Detect which cell encompasses the target text, then output its (x, y) center coordinate. 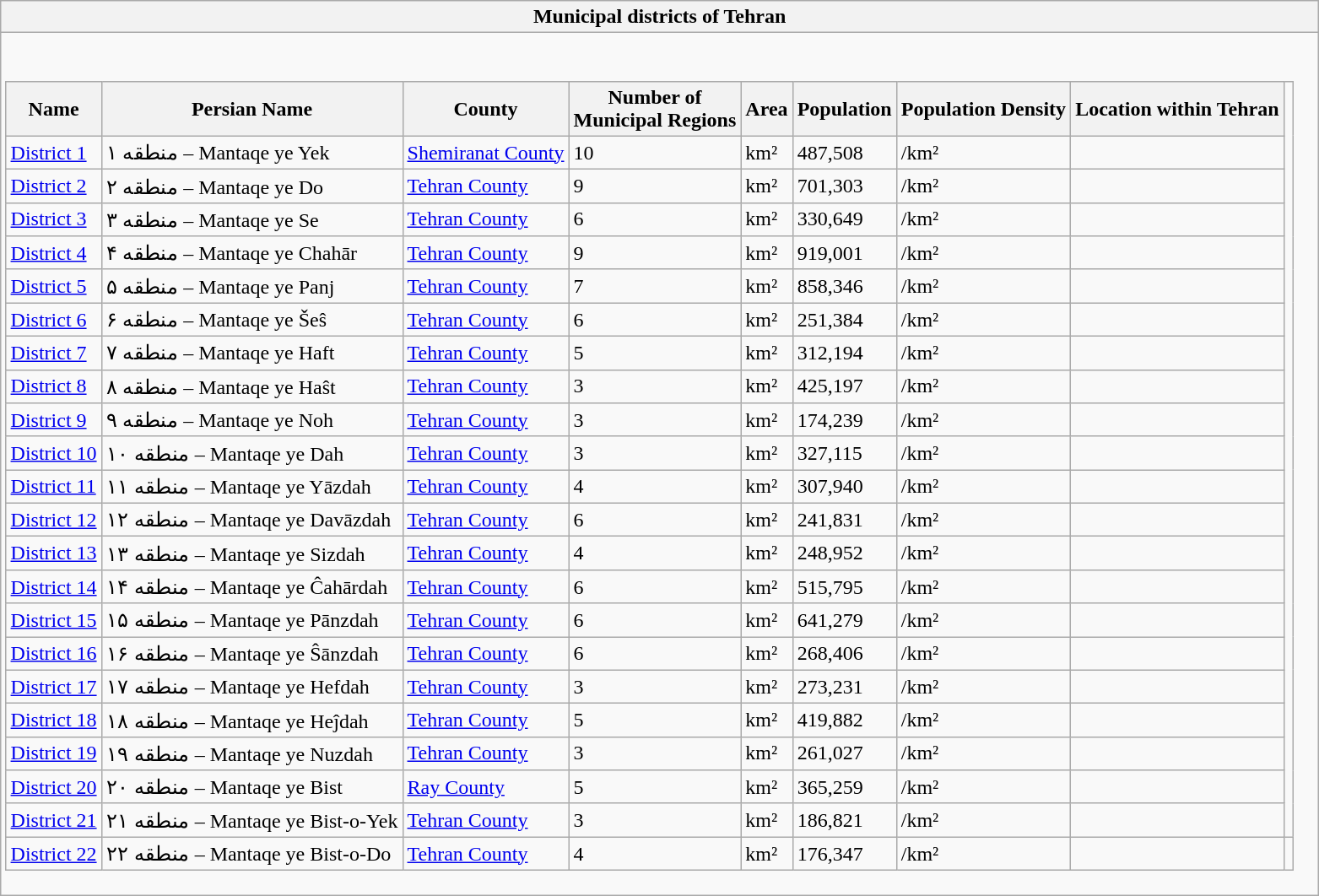
District 11 (54, 487)
District 6 (54, 320)
487,508 (844, 153)
Population (844, 108)
425,197 (844, 386)
Ray County (486, 787)
District 19 (54, 753)
248,952 (844, 553)
Population Density (983, 108)
District 16 (54, 654)
منطقه ۳ – Mantaqe ye Se (251, 219)
منطقه ۱۱ – Mantaqe ye Yāzdah (251, 487)
273,231 (844, 687)
District 8 (54, 386)
10 (655, 153)
منطقه ۱۸ – Mantaqe ye Heĵdah (251, 721)
District 1 (54, 153)
307,940 (844, 487)
منطقه ۱ – Mantaqe ye Yek (251, 153)
منطقه ۱۲ – Mantaqe ye Davāzdah (251, 520)
186,821 (844, 820)
641,279 (844, 620)
District 13 (54, 553)
Area (766, 108)
7 (655, 286)
County (486, 108)
District 17 (54, 687)
منطقه ۲۲ – Mantaqe ye Bist-o-Do (251, 854)
Persian Name (251, 108)
منطقه ۵ – Mantaqe ye Panj (251, 286)
330,649 (844, 219)
District 2 (54, 186)
515,795 (844, 586)
District 4 (54, 253)
District 15 (54, 620)
419,882 (844, 721)
منطقه ۲۱ – Mantaqe ye Bist-o-Yek (251, 820)
District 9 (54, 420)
251,384 (844, 320)
Shemiranat County (486, 153)
منطقه ۹ – Mantaqe ye Noh (251, 420)
701,303 (844, 186)
268,406 (844, 654)
منطقه ۱۰ – Mantaqe ye Dah (251, 453)
176,347 (844, 854)
District 10 (54, 453)
858,346 (844, 286)
منطقه ۱۶ – Mantaqe ye Ŝānzdah (251, 654)
منطقه ۱۴ – Mantaqe ye Ĉahārdah (251, 586)
District 5 (54, 286)
District 22 (54, 854)
Number ofMunicipal Regions (655, 108)
District 20 (54, 787)
District 18 (54, 721)
174,239 (844, 420)
منطقه ۴ – Mantaqe ye Chahār (251, 253)
منطقه ۲ – Mantaqe ye Do (251, 186)
District 14 (54, 586)
Municipal districts of Tehran (660, 17)
District 12 (54, 520)
District 7 (54, 354)
312,194 (844, 354)
365,259 (844, 787)
919,001 (844, 253)
منطقه ۶ – Mantaqe ye Šeŝ (251, 320)
327,115 (844, 453)
منطقه ۱۳ – Mantaqe ye Sizdah (251, 553)
منطقه ۱۹ – Mantaqe ye Nuzdah (251, 753)
District 3 (54, 219)
منطقه ۷ – Mantaqe ye Haft (251, 354)
منطقه ۱۵ – Mantaqe ye Pānzdah (251, 620)
District 21 (54, 820)
241,831 (844, 520)
261,027 (844, 753)
Location within Tehran (1177, 108)
منطقه ۸ – Mantaqe ye Haŝt (251, 386)
Name (54, 108)
منطقه ۱۷ – Mantaqe ye Hefdah (251, 687)
منطقه ۲۰ – Mantaqe ye Bist (251, 787)
